Find where the given text appears and provide that cell's center as [x, y] coordinate. 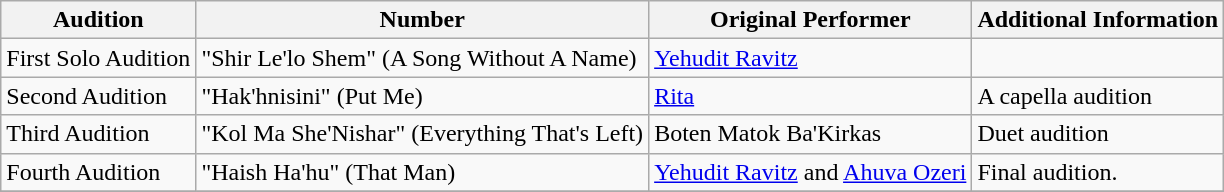
Second Audition [98, 96]
"Haish Ha'hu" (That Man) [422, 172]
Final audition. [1098, 172]
"Kol Ma She'Nishar" (Everything That's Left) [422, 134]
"Shir Le'lo Shem" (A Song Without A Name) [422, 58]
Duet audition [1098, 134]
"Hak'hnisini" (Put Me) [422, 96]
Additional Information [1098, 20]
Yehudit Ravitz and Ahuva Ozeri [810, 172]
Number [422, 20]
Fourth Audition [98, 172]
First Solo Audition [98, 58]
A capella audition [1098, 96]
Boten Matok Ba'Kirkas [810, 134]
Rita [810, 96]
Audition [98, 20]
Yehudit Ravitz [810, 58]
Original Performer [810, 20]
Third Audition [98, 134]
